Search for the cell housing the specified text and yield its [X, Y] center coordinate. 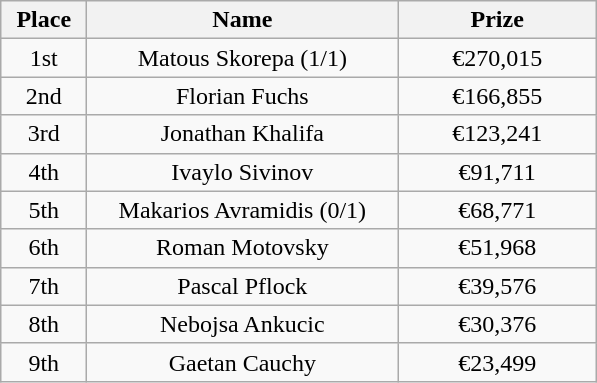
€91,711 [498, 172]
1st [44, 58]
€23,499 [498, 362]
Pascal Pflock [242, 286]
2nd [44, 96]
7th [44, 286]
€51,968 [498, 248]
9th [44, 362]
6th [44, 248]
Nebojsa Ankucic [242, 324]
Roman Motovsky [242, 248]
€30,376 [498, 324]
4th [44, 172]
5th [44, 210]
Matous Skorepa (1/1) [242, 58]
€270,015 [498, 58]
€166,855 [498, 96]
Ivaylo Sivinov [242, 172]
Jonathan Khalifa [242, 134]
Prize [498, 20]
Place [44, 20]
€123,241 [498, 134]
Florian Fuchs [242, 96]
Makarios Avramidis (0/1) [242, 210]
€68,771 [498, 210]
3rd [44, 134]
€39,576 [498, 286]
Name [242, 20]
Gaetan Cauchy [242, 362]
8th [44, 324]
